Scan for the cell matching the given text and deliver its [X, Y] coordinate at center. 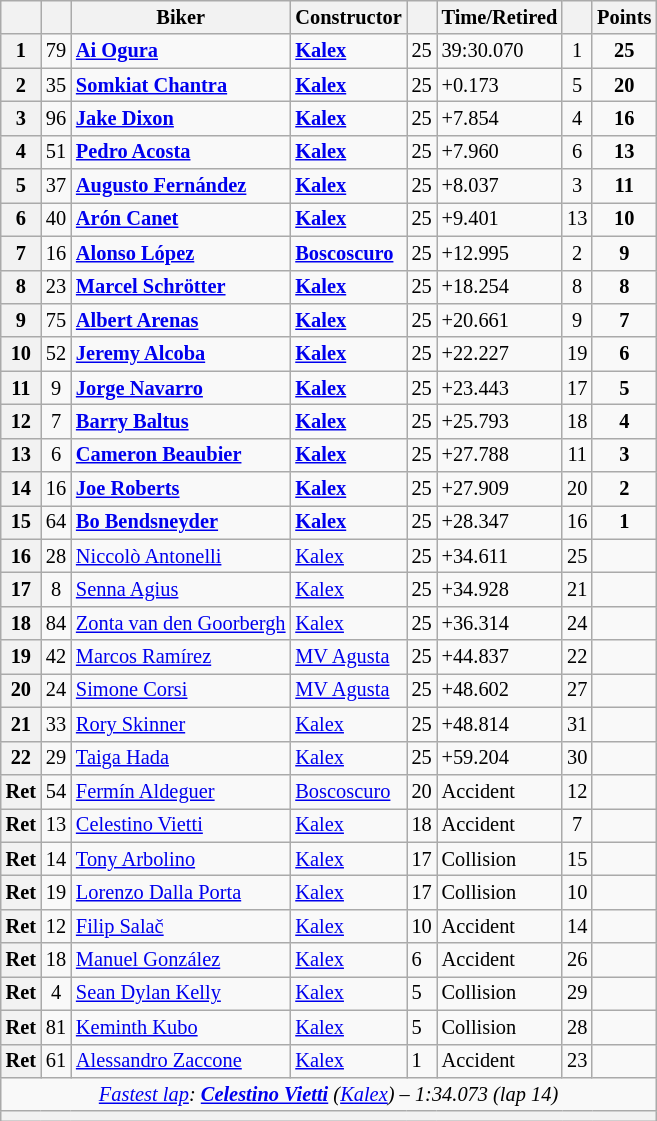
Points [624, 17]
Rory Skinner [180, 724]
Filip Salač [180, 926]
Joe Roberts [180, 489]
27 [577, 690]
+20.661 [500, 320]
Simone Corsi [180, 690]
33 [56, 724]
+27.788 [500, 455]
Time/Retired [500, 17]
Alonso López [180, 253]
Albert Arenas [180, 320]
+12.995 [500, 253]
Niccolò Antonelli [180, 556]
Marcel Schrötter [180, 287]
35 [56, 85]
Celestino Vietti [180, 825]
64 [56, 522]
75 [56, 320]
+59.204 [500, 758]
Manuel González [180, 960]
42 [56, 657]
61 [56, 1061]
Senna Agius [180, 589]
Augusto Fernández [180, 186]
+28.347 [500, 522]
+22.227 [500, 354]
30 [577, 758]
+18.254 [500, 287]
Fastest lap: Celestino Vietti (Kalex) – 1:34.073 (lap 14) [329, 1094]
+44.837 [500, 657]
+0.173 [500, 85]
Sean Dylan Kelly [180, 993]
Ai Ogura [180, 51]
96 [56, 118]
51 [56, 152]
+36.314 [500, 623]
+8.037 [500, 186]
Alessandro Zaccone [180, 1061]
+34.611 [500, 556]
Constructor [348, 17]
Jeremy Alcoba [180, 354]
Bo Bendsneyder [180, 522]
+27.909 [500, 489]
Fermín Aldeguer [180, 791]
84 [56, 623]
40 [56, 219]
Barry Baltus [180, 421]
Jake Dixon [180, 118]
Arón Canet [180, 219]
+7.854 [500, 118]
54 [56, 791]
Tony Arbolino [180, 859]
Zonta van den Goorbergh [180, 623]
26 [577, 960]
+25.793 [500, 421]
79 [56, 51]
Marcos Ramírez [180, 657]
+48.814 [500, 724]
52 [56, 354]
+23.443 [500, 388]
Somkiat Chantra [180, 85]
Keminth Kubo [180, 1027]
81 [56, 1027]
+34.928 [500, 589]
Cameron Beaubier [180, 455]
+7.960 [500, 152]
Jorge Navarro [180, 388]
Lorenzo Dalla Porta [180, 892]
39:30.070 [500, 51]
+9.401 [500, 219]
Biker [180, 17]
31 [577, 724]
Pedro Acosta [180, 152]
Taiga Hada [180, 758]
37 [56, 186]
+48.602 [500, 690]
